Capture the cell that displays the provided text and extract its [X, Y] central coordinate. 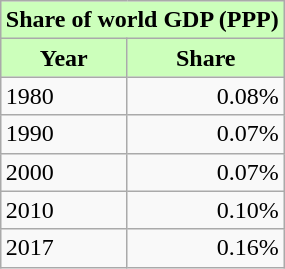
Year [64, 58]
Share of world GDP (PPP) [142, 20]
1990 [64, 134]
2010 [64, 210]
0.16% [206, 248]
2000 [64, 172]
Share [206, 58]
0.08% [206, 96]
2017 [64, 248]
0.10% [206, 210]
1980 [64, 96]
